Return [X, Y] of the center of cell containing provided text 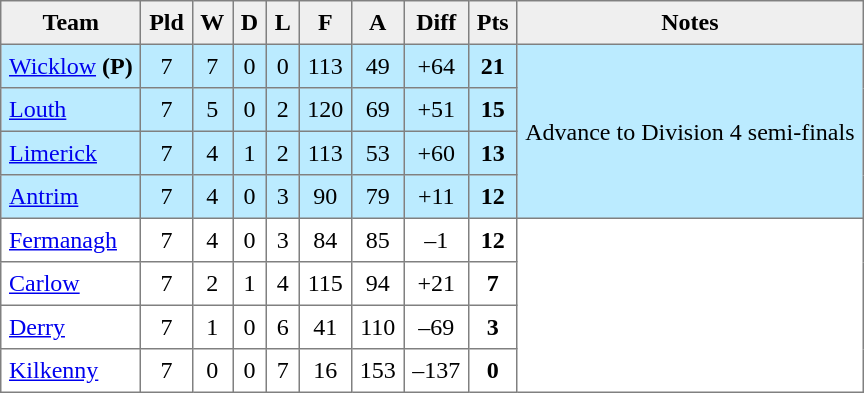
–1 [436, 240]
Pts [492, 23]
21 [492, 66]
–69 [436, 327]
5 [212, 110]
110 [377, 327]
Advance to Division 4 semi-finals [690, 131]
Notes [690, 23]
69 [377, 110]
120 [325, 110]
A [377, 23]
6 [282, 327]
Derry [71, 327]
16 [325, 371]
Wicklow (P) [71, 66]
85 [377, 240]
W [212, 23]
Antrim [71, 197]
Pld [166, 23]
79 [377, 197]
Diff [436, 23]
15 [492, 110]
F [325, 23]
–137 [436, 371]
94 [377, 284]
+51 [436, 110]
13 [492, 153]
Kilkenny [71, 371]
90 [325, 197]
153 [377, 371]
84 [325, 240]
+60 [436, 153]
Carlow [71, 284]
Louth [71, 110]
Fermanagh [71, 240]
49 [377, 66]
Team [71, 23]
53 [377, 153]
+21 [436, 284]
+64 [436, 66]
Limerick [71, 153]
41 [325, 327]
115 [325, 284]
D [250, 23]
+11 [436, 197]
L [282, 23]
